Capture the cell that displays the provided text and extract its (x, y) central coordinate. 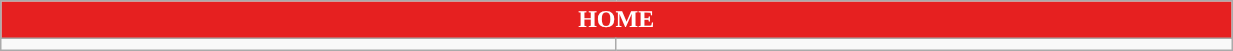
HOME (616, 20)
